Scan for the cell matching the given text and deliver its [X, Y] coordinate at center. 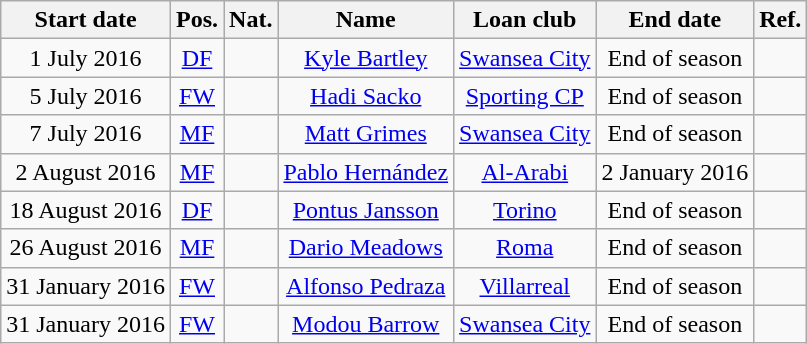
Torino [525, 210]
2 January 2016 [675, 172]
Ref. [780, 20]
Villarreal [525, 286]
Loan club [525, 20]
1 July 2016 [86, 58]
Nat. [251, 20]
18 August 2016 [86, 210]
Pos. [196, 20]
Al-Arabi [525, 172]
Sporting CP [525, 96]
Start date [86, 20]
Dario Meadows [366, 248]
Modou Barrow [366, 324]
Matt Grimes [366, 134]
Pablo Hernández [366, 172]
Hadi Sacko [366, 96]
Alfonso Pedraza [366, 286]
Name [366, 20]
26 August 2016 [86, 248]
Pontus Jansson [366, 210]
Roma [525, 248]
7 July 2016 [86, 134]
End date [675, 20]
2 August 2016 [86, 172]
5 July 2016 [86, 96]
Kyle Bartley [366, 58]
